Find where the given text appears and provide that cell's center as (X, Y) coordinate. 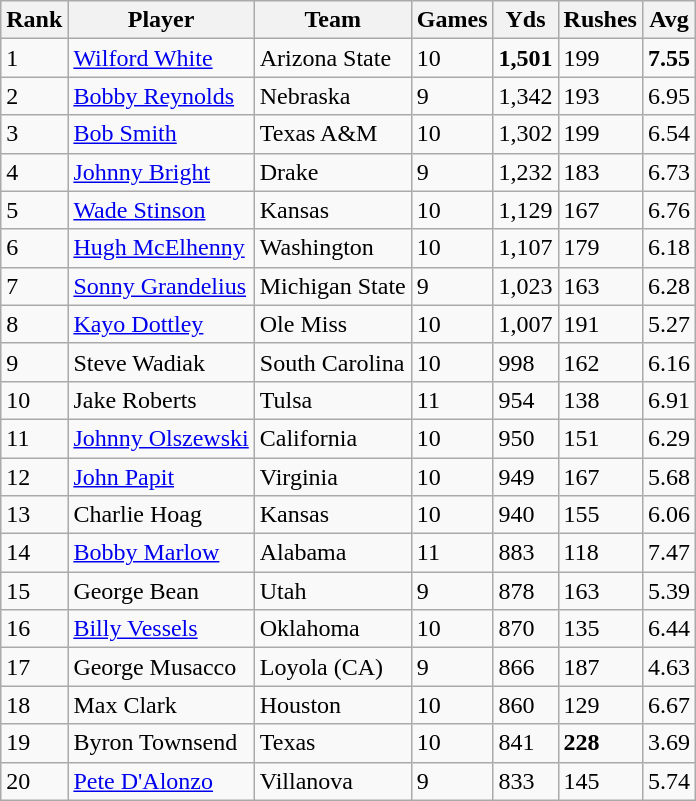
Washington (332, 248)
Yds (526, 20)
860 (526, 705)
878 (526, 591)
6 (34, 248)
George Bean (161, 591)
6.67 (668, 705)
17 (34, 667)
Team (332, 20)
Drake (332, 172)
14 (34, 553)
Steve Wadiak (161, 362)
Rank (34, 20)
Tulsa (332, 400)
Texas (332, 743)
179 (600, 248)
1,107 (526, 248)
7.47 (668, 553)
Alabama (332, 553)
998 (526, 362)
Johnny Bright (161, 172)
1,007 (526, 324)
Utah (332, 591)
5.68 (668, 477)
Jake Roberts (161, 400)
6.54 (668, 134)
5 (34, 210)
6.91 (668, 400)
Player (161, 20)
Bobby Marlow (161, 553)
6.95 (668, 96)
Ole Miss (332, 324)
155 (600, 515)
20 (34, 781)
Oklahoma (332, 629)
Arizona State (332, 58)
5.27 (668, 324)
841 (526, 743)
Sonny Grandelius (161, 286)
228 (600, 743)
16 (34, 629)
7.55 (668, 58)
7 (34, 286)
1,023 (526, 286)
Loyola (CA) (332, 667)
Games (452, 20)
Texas A&M (332, 134)
5.39 (668, 591)
866 (526, 667)
Charlie Hoag (161, 515)
19 (34, 743)
1,302 (526, 134)
151 (600, 438)
Wade Stinson (161, 210)
6.73 (668, 172)
949 (526, 477)
3 (34, 134)
Avg (668, 20)
6.29 (668, 438)
187 (600, 667)
2 (34, 96)
162 (600, 362)
Virginia (332, 477)
4 (34, 172)
Byron Townsend (161, 743)
1,342 (526, 96)
Kayo Dottley (161, 324)
940 (526, 515)
George Musacco (161, 667)
1 (34, 58)
1,232 (526, 172)
191 (600, 324)
Bob Smith (161, 134)
129 (600, 705)
870 (526, 629)
Nebraska (332, 96)
6.76 (668, 210)
18 (34, 705)
3.69 (668, 743)
John Papit (161, 477)
California (332, 438)
145 (600, 781)
833 (526, 781)
Houston (332, 705)
15 (34, 591)
6.28 (668, 286)
4.63 (668, 667)
1,501 (526, 58)
954 (526, 400)
1,129 (526, 210)
Billy Vessels (161, 629)
8 (34, 324)
6.16 (668, 362)
6.18 (668, 248)
5.74 (668, 781)
Max Clark (161, 705)
183 (600, 172)
South Carolina (332, 362)
883 (526, 553)
12 (34, 477)
Rushes (600, 20)
Johnny Olszewski (161, 438)
Wilford White (161, 58)
Pete D'Alonzo (161, 781)
Villanova (332, 781)
6.44 (668, 629)
13 (34, 515)
Bobby Reynolds (161, 96)
Hugh McElhenny (161, 248)
6.06 (668, 515)
135 (600, 629)
Michigan State (332, 286)
118 (600, 553)
193 (600, 96)
138 (600, 400)
950 (526, 438)
